For the text-containing cell, return its midpoint in (x, y) coordinate format. 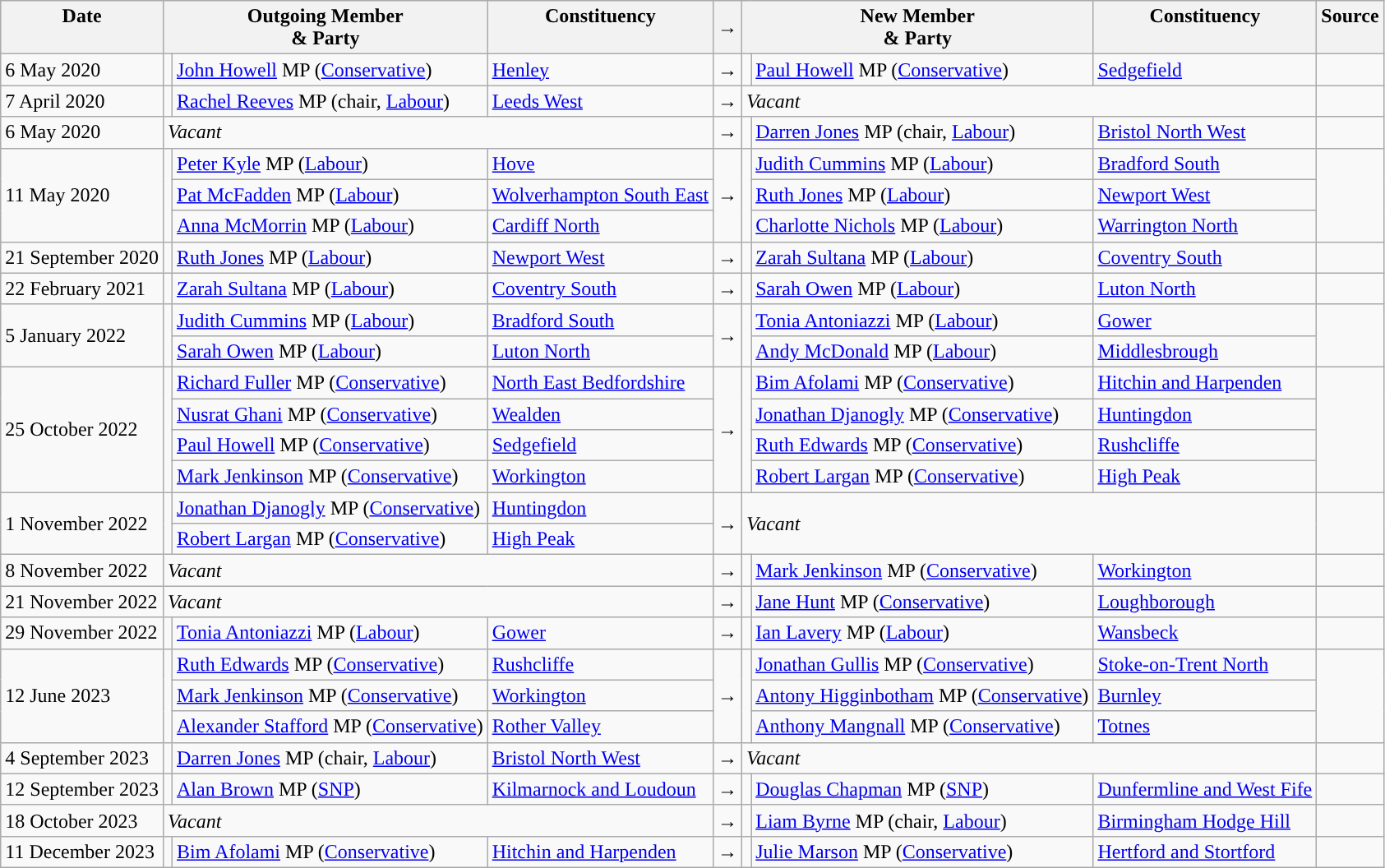
Liam Byrne MP (chair, Labour) (922, 820)
7 April 2020 (82, 101)
21 September 2020 (82, 257)
Date (82, 28)
11 May 2020 (82, 195)
Stoke-on-Trent North (1205, 664)
Warrington North (1205, 226)
Cardiff North (600, 226)
Wealden (600, 413)
Nusrat Ghani MP (Conservative) (330, 413)
1 November 2022 (82, 524)
Totnes (1205, 727)
Antony Higginbotham MP (Conservative) (922, 695)
25 October 2022 (82, 429)
8 November 2022 (82, 570)
North East Bedfordshire (600, 382)
Hove (600, 164)
New Member& Party (917, 28)
Wansbeck (1205, 633)
12 June 2023 (82, 695)
Douglas Chapman MP (SNP) (922, 789)
Middlesbrough (1205, 351)
Alan Brown MP (SNP) (330, 789)
Rachel Reeves MP (chair, Labour) (330, 101)
John Howell MP (Conservative) (330, 70)
Outgoing Member& Party (325, 28)
Dunfermline and West Fife (1205, 789)
Kilmarnock and Loudoun (600, 789)
Birmingham Hodge Hill (1205, 820)
Burnley (1205, 695)
18 October 2023 (82, 820)
5 January 2022 (82, 335)
Julie Marson MP (Conservative) (922, 852)
11 December 2023 (82, 852)
22 February 2021 (82, 289)
Loughborough (1205, 602)
Richard Fuller MP (Conservative) (330, 382)
Source (1350, 28)
Henley (600, 70)
Leeds West (600, 101)
Andy McDonald MP (Labour) (922, 351)
Rother Valley (600, 727)
Ian Lavery MP (Labour) (922, 633)
21 November 2022 (82, 602)
Charlotte Nichols MP (Labour) (922, 226)
Anthony Mangnall MP (Conservative) (922, 727)
Anna McMorrin MP (Labour) (330, 226)
4 September 2023 (82, 758)
Jane Hunt MP (Conservative) (922, 602)
Wolverhampton South East (600, 195)
29 November 2022 (82, 633)
Jonathan Gullis MP (Conservative) (922, 664)
Pat McFadden MP (Labour) (330, 195)
Hertford and Stortford (1205, 852)
Peter Kyle MP (Labour) (330, 164)
Alexander Stafford MP (Conservative) (330, 727)
12 September 2023 (82, 789)
